Determine the (X, Y) coordinate at the center of the cell enclosing the given text.  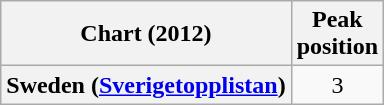
Sweden (Sverigetopplistan) (146, 85)
Chart (2012) (146, 34)
3 (337, 85)
Peakposition (337, 34)
